Provide the [X, Y] coordinate of the cell's center where the given text is located.  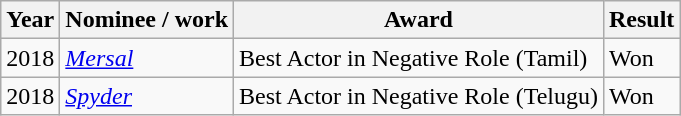
Nominee / work [147, 20]
Spyder [147, 96]
Best Actor in Negative Role (Telugu) [419, 96]
Award [419, 20]
Result [641, 20]
Mersal [147, 58]
Best Actor in Negative Role (Tamil) [419, 58]
Year [30, 20]
